Pinpoint the cell where the given text exists, returning its [x, y] midpoint coordinate. 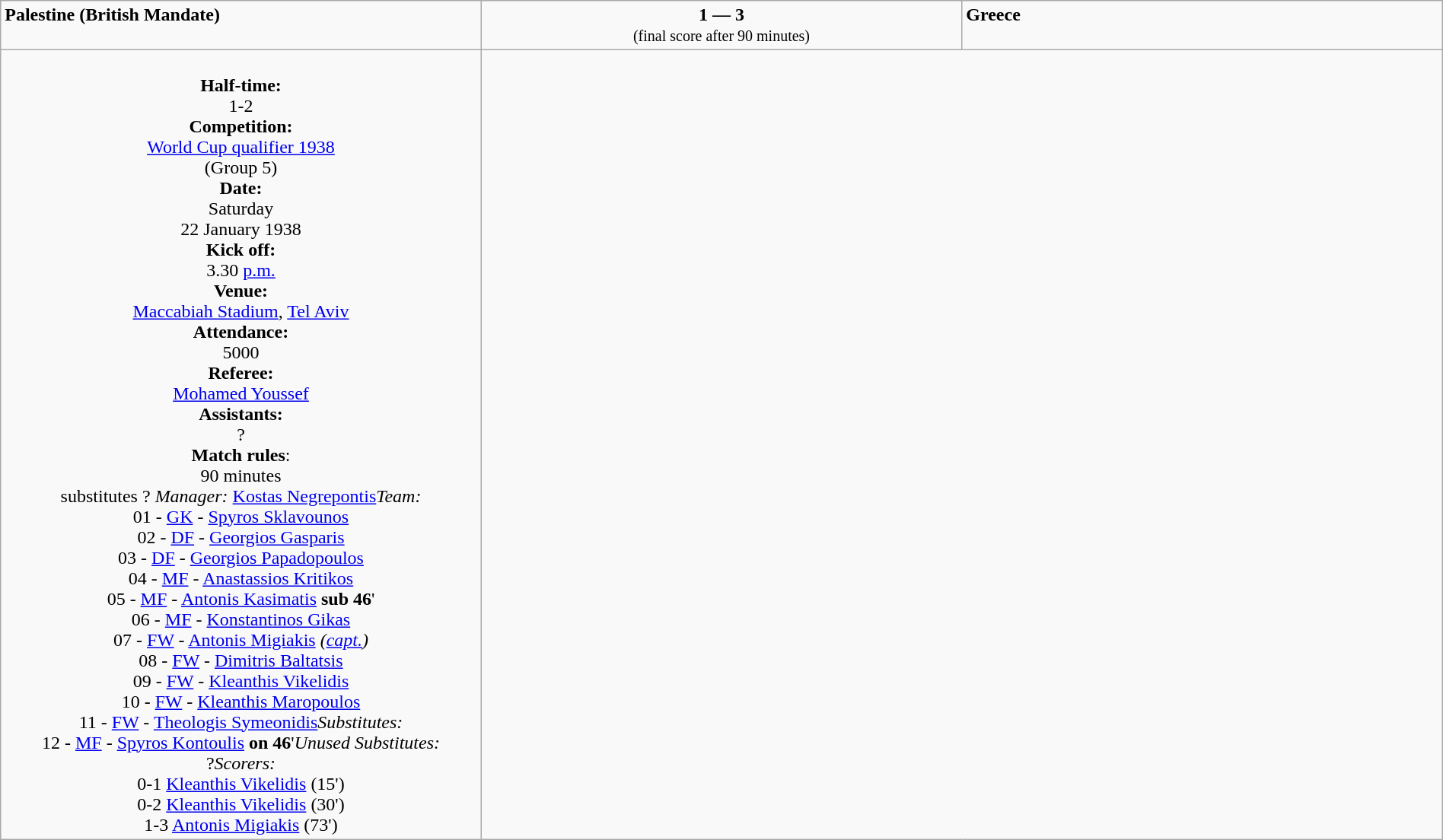
1 — 3(final score after 90 minutes) [721, 26]
Palestine (British Mandate) [241, 26]
Greece [1202, 26]
